Output the [X, Y] coordinate of the center of the cell containing the given text.  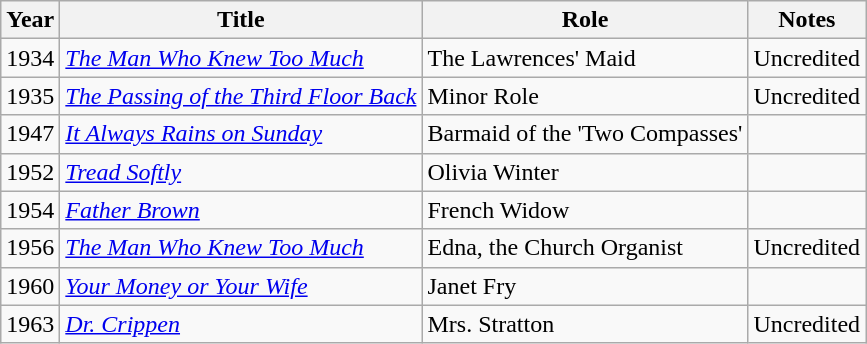
It Always Rains on Sunday [241, 134]
Olivia Winter [585, 172]
1947 [30, 134]
1934 [30, 58]
1956 [30, 248]
Tread Softly [241, 172]
Your Money or Your Wife [241, 286]
Role [585, 20]
The Lawrences' Maid [585, 58]
The Passing of the Third Floor Back [241, 96]
Mrs. Stratton [585, 324]
Edna, the Church Organist [585, 248]
Notes [807, 20]
1954 [30, 210]
Minor Role [585, 96]
1960 [30, 286]
1952 [30, 172]
Year [30, 20]
French Widow [585, 210]
Janet Fry [585, 286]
1935 [30, 96]
1963 [30, 324]
Dr. Crippen [241, 324]
Title [241, 20]
Barmaid of the 'Two Compasses' [585, 134]
Father Brown [241, 210]
